Output the [x, y] coordinate of the center of the cell containing the given text.  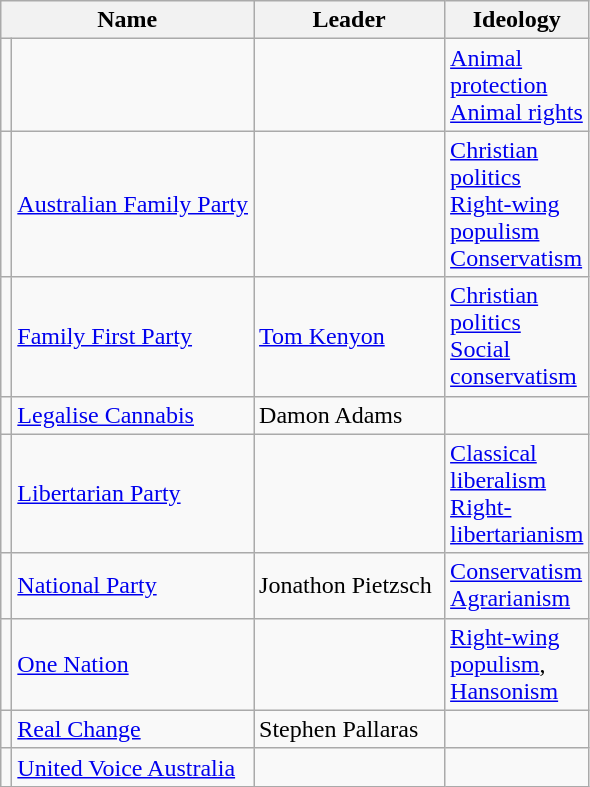
United Voice Australia [133, 767]
Jonathon Pietzsch [350, 586]
Real Change [133, 729]
One Nation [133, 664]
Ideology [517, 20]
Legalise Cannabis [133, 415]
Name [128, 20]
Right-wing populism,Hansonism [517, 664]
Christian politics Social conservatism [517, 336]
Tom Kenyon [350, 336]
Animal protectionAnimal rights [517, 85]
Libertarian Party [133, 494]
Conservatism Agrarianism [517, 586]
Australian Family Party [133, 204]
Classical liberalism Right-libertarianism [517, 494]
National Party [133, 586]
Family First Party [133, 336]
Leader [350, 20]
Damon Adams [350, 415]
Christian politicsRight-wing populism Conservatism [517, 204]
Stephen Pallaras [350, 729]
